Find where the given text appears and provide that cell's center as (X, Y) coordinate. 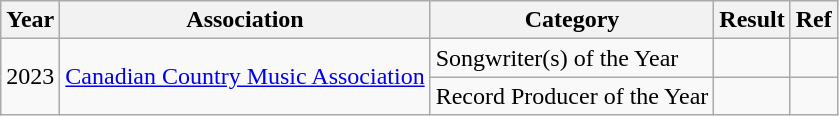
Association (245, 20)
Ref (814, 20)
2023 (30, 77)
Result (752, 20)
Record Producer of the Year (572, 96)
Year (30, 20)
Songwriter(s) of the Year (572, 58)
Category (572, 20)
Canadian Country Music Association (245, 77)
